Find where the given text appears and provide that cell's center as (X, Y) coordinate. 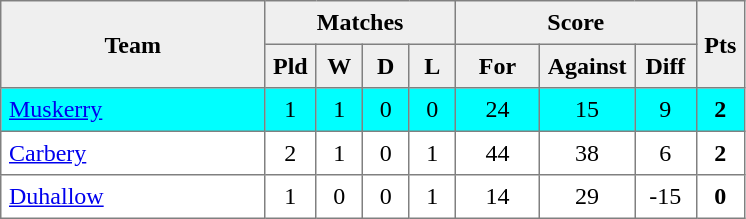
W (339, 66)
Duhallow (133, 197)
For (497, 66)
Diff (666, 66)
Pld (290, 66)
15 (586, 110)
Matches (360, 23)
9 (666, 110)
Team (133, 44)
Pts (720, 44)
L (432, 66)
Score (576, 23)
Carbery (133, 153)
44 (497, 153)
Muskerry (133, 110)
D (385, 66)
-15 (666, 197)
24 (497, 110)
14 (497, 197)
Against (586, 66)
38 (586, 153)
6 (666, 153)
29 (586, 197)
